Extract the (x, y) coordinate from the center of the cell holding the provided text.  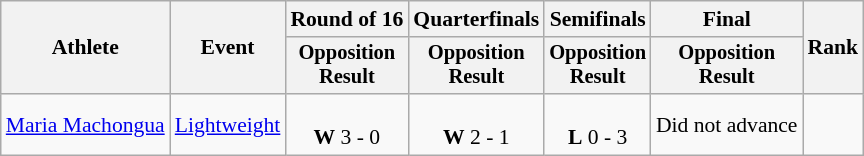
Did not advance (727, 124)
L 0 - 3 (598, 124)
Maria Machongua (86, 124)
W 3 - 0 (346, 124)
Final (727, 19)
Rank (832, 48)
Athlete (86, 48)
W 2 - 1 (476, 124)
Quarterfinals (476, 19)
Event (228, 48)
Lightweight (228, 124)
Round of 16 (346, 19)
Semifinals (598, 19)
